For the text-containing cell, return its midpoint in (X, Y) coordinate format. 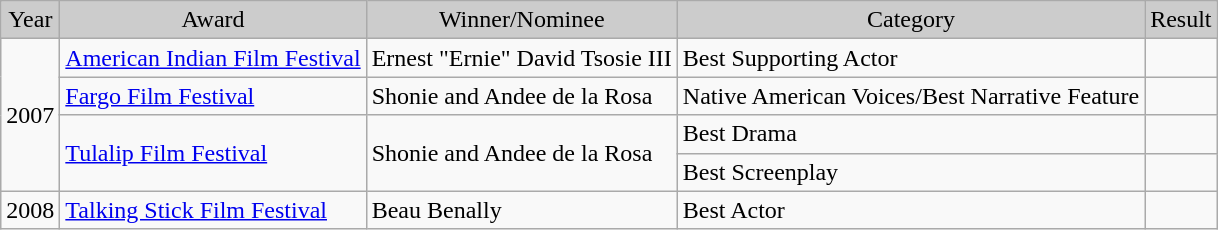
Fargo Film Festival (213, 96)
Talking Stick Film Festival (213, 210)
2007 (30, 115)
Result (1181, 20)
Winner/Nominee (522, 20)
Award (213, 20)
Beau Benally (522, 210)
Best Drama (910, 134)
Year (30, 20)
Native American Voices/Best Narrative Feature (910, 96)
American Indian Film Festival (213, 58)
Best Screenplay (910, 172)
Tulalip Film Festival (213, 153)
2008 (30, 210)
Best Supporting Actor (910, 58)
Ernest "Ernie" David Tsosie III (522, 58)
Best Actor (910, 210)
Category (910, 20)
